Return (x, y) of the center of cell containing provided text 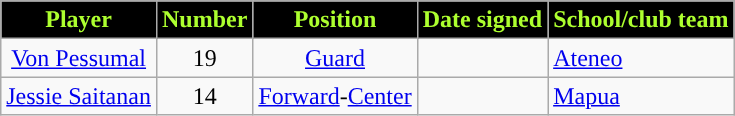
Player (79, 20)
Guard (335, 58)
Jessie Saitanan (79, 96)
Ateneo (641, 58)
Mapua (641, 96)
19 (204, 58)
School/club team (641, 20)
Forward-Center (335, 96)
Date signed (482, 20)
Von Pessumal (79, 58)
Number (204, 20)
Position (335, 20)
14 (204, 96)
